Return (X, Y) of the center of cell containing provided text 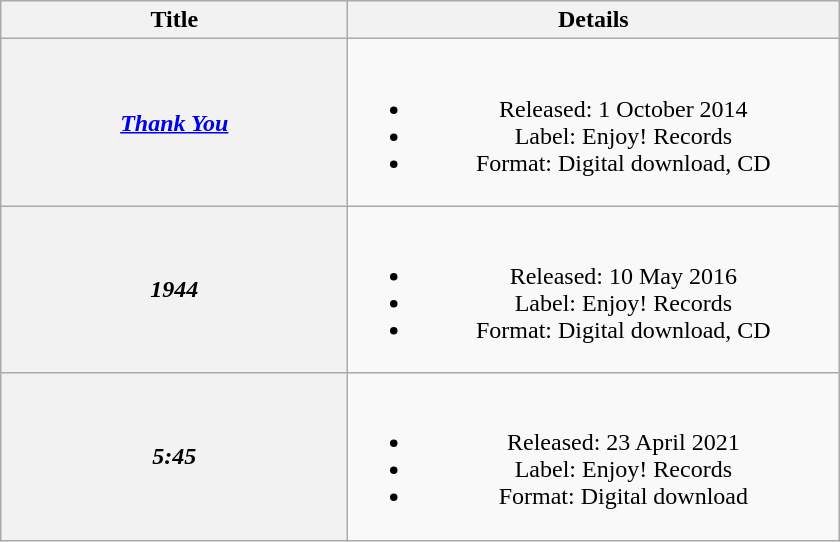
Released: 10 May 2016Label: Enjoy! RecordsFormat: Digital download, CD (594, 290)
Details (594, 20)
Released: 23 April 2021Label: Enjoy! RecordsFormat: Digital download (594, 456)
Title (174, 20)
1944 (174, 290)
Thank You (174, 122)
5:45 (174, 456)
Released: 1 October 2014Label: Enjoy! RecordsFormat: Digital download, CD (594, 122)
